Scan for the cell matching the given text and deliver its [X, Y] coordinate at center. 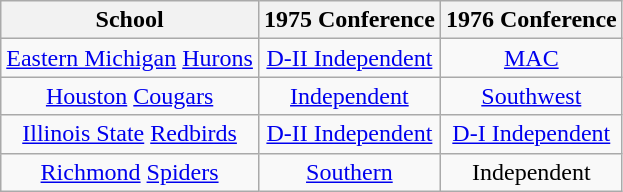
Southern [349, 172]
MAC [531, 58]
School [130, 20]
Eastern Michigan Hurons [130, 58]
1975 Conference [349, 20]
D-I Independent [531, 134]
Richmond Spiders [130, 172]
Illinois State Redbirds [130, 134]
1976 Conference [531, 20]
Houston Cougars [130, 96]
Southwest [531, 96]
